Output the [x, y] coordinate of the center of the cell containing the given text.  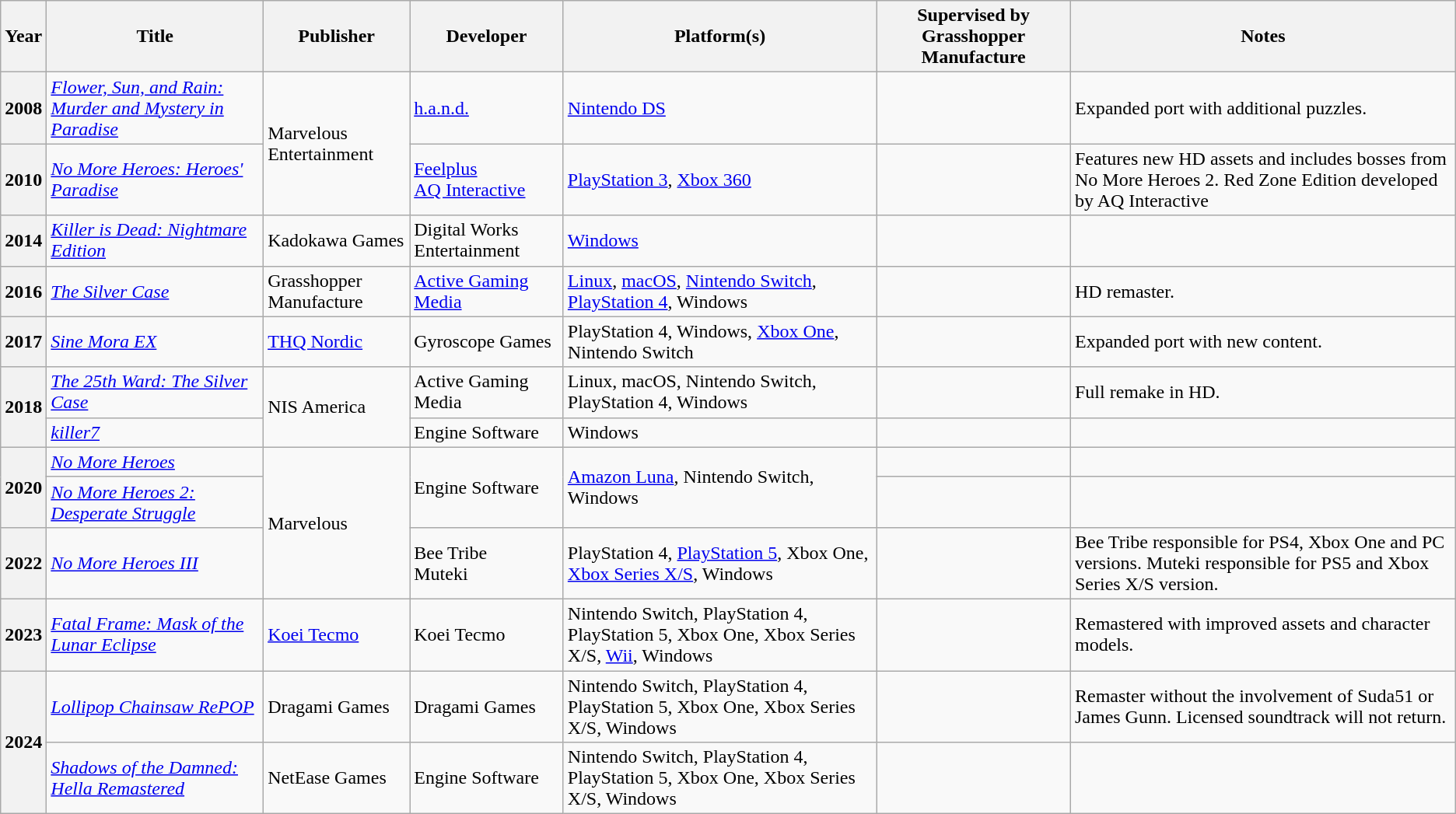
HD remaster. [1263, 291]
Title [156, 37]
Amazon Luna, Nintendo Switch, Windows [719, 487]
2008 [23, 108]
Year [23, 37]
2014 [23, 241]
2022 [23, 563]
2016 [23, 291]
2010 [23, 180]
2017 [23, 342]
PlayStation 3, Xbox 360 [719, 180]
Notes [1263, 37]
NetEase Games [337, 778]
Developer [487, 37]
Platform(s) [719, 37]
No More Heroes III [156, 563]
Nintendo Switch, PlayStation 4, PlayStation 5, Xbox One, Xbox Series X/S, Wii, Windows [719, 634]
Publisher [337, 37]
2018 [23, 407]
Grasshopper Manufacture [337, 291]
PlayStation 4, PlayStation 5, Xbox One, Xbox Series X/S, Windows [719, 563]
Remaster without the involvement of Suda51 or James Gunn. Licensed soundtrack will not return. [1263, 706]
Digital Works Entertainment [487, 241]
Marvelous [337, 522]
No More Heroes [156, 462]
Kadokawa Games [337, 241]
Remastered with improved assets and character models. [1263, 634]
THQ Nordic [337, 342]
Gyroscope Games [487, 342]
Expanded port with additional puzzles. [1263, 108]
Marvelous Entertainment [337, 144]
The Silver Case [156, 291]
Sine Mora EX [156, 342]
Killer is Dead: Nightmare Edition [156, 241]
Bee Tribe responsible for PS4, Xbox One and PC versions. Muteki responsible for PS5 and Xbox Series X/S version. [1263, 563]
2020 [23, 487]
Feelplus AQ Interactive [487, 180]
Supervised by Grasshopper Manufacture [974, 37]
Full remake in HD. [1263, 392]
Lollipop Chainsaw RePOP [156, 706]
No More Heroes: Heroes' Paradise [156, 180]
Expanded port with new content. [1263, 342]
The 25th Ward: The Silver Case [156, 392]
Bee Tribe Muteki [487, 563]
Nintendo DS [719, 108]
h.a.n.d. [487, 108]
2024 [23, 742]
No More Heroes 2: Desperate Struggle [156, 502]
2023 [23, 634]
Features new HD assets and includes bosses from No More Heroes 2. Red Zone Edition developed by AQ Interactive [1263, 180]
Fatal Frame: Mask of the Lunar Eclipse [156, 634]
NIS America [337, 407]
Shadows of the Damned: Hella Remastered [156, 778]
PlayStation 4, Windows, Xbox One, Nintendo Switch [719, 342]
Flower, Sun, and Rain: Murder and Mystery in Paradise [156, 108]
killer7 [156, 432]
